Search for the cell housing the specified text and yield its [X, Y] center coordinate. 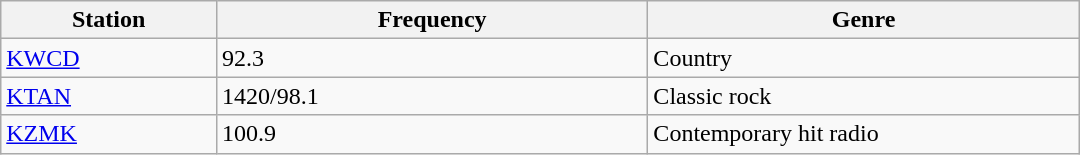
Station [109, 20]
Contemporary hit radio [864, 134]
KWCD [109, 58]
Classic rock [864, 96]
1420/98.1 [432, 96]
KTAN [109, 96]
100.9 [432, 134]
KZMK [109, 134]
Country [864, 58]
Frequency [432, 20]
Genre [864, 20]
92.3 [432, 58]
